Determine the (x, y) coordinate at the center of the cell enclosing the given text.  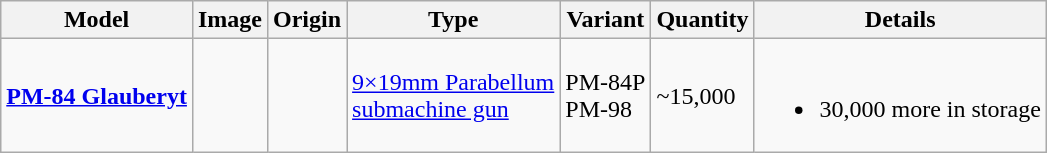
Type (454, 20)
9×19mm Parabellumsubmachine gun (454, 96)
Model (97, 20)
Origin (306, 20)
PM-84PPM-98 (606, 96)
30,000 more in storage (900, 96)
Image (230, 20)
Variant (606, 20)
Quantity (702, 20)
PM-84 Glauberyt (97, 96)
~15,000 (702, 96)
Details (900, 20)
